Identify which cell holds the provided text, then report its (x, y) central coordinate. 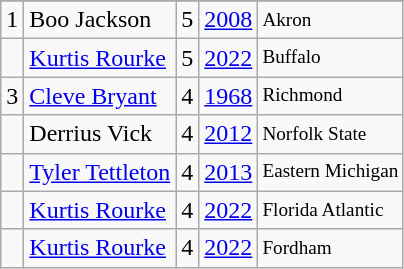
Fordham (330, 248)
Norfolk State (330, 134)
1 (12, 20)
Richmond (330, 96)
Boo Jackson (100, 20)
Eastern Michigan (330, 172)
2013 (228, 172)
3 (12, 96)
Akron (330, 20)
Cleve Bryant (100, 96)
Buffalo (330, 58)
2008 (228, 20)
Tyler Tettleton (100, 172)
Florida Atlantic (330, 210)
2012 (228, 134)
Derrius Vick (100, 134)
1968 (228, 96)
